Search for the cell housing the specified text and yield its [X, Y] center coordinate. 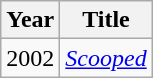
Title [106, 20]
2002 [30, 58]
Scooped [106, 58]
Year [30, 20]
